From the cell containing the given text, extract its center point as (x, y) coordinate. 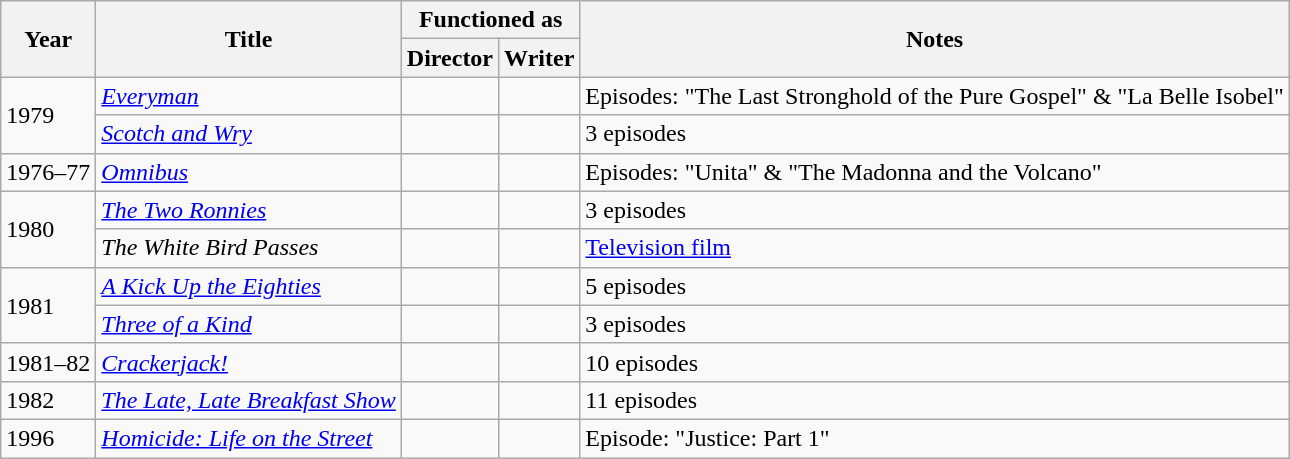
Director (450, 58)
1981–82 (48, 362)
The Late, Late Breakfast Show (249, 400)
The Two Ronnies (249, 210)
Three of a Kind (249, 324)
Episodes: "The Last Stronghold of the Pure Gospel" & "La Belle Isobel" (934, 96)
Crackerjack! (249, 362)
1979 (48, 115)
1996 (48, 438)
Everyman (249, 96)
1980 (48, 229)
Year (48, 39)
Scotch and Wry (249, 134)
Homicide: Life on the Street (249, 438)
Episode: "Justice: Part 1" (934, 438)
Writer (540, 58)
Title (249, 39)
1982 (48, 400)
5 episodes (934, 286)
A Kick Up the Eighties (249, 286)
1976–77 (48, 172)
Notes (934, 39)
Television film (934, 248)
Functioned as (490, 20)
Episodes: "Unita" & "The Madonna and the Volcano" (934, 172)
11 episodes (934, 400)
1981 (48, 305)
Omnibus (249, 172)
The White Bird Passes (249, 248)
10 episodes (934, 362)
